Find where the given text appears and provide that cell's center as [X, Y] coordinate. 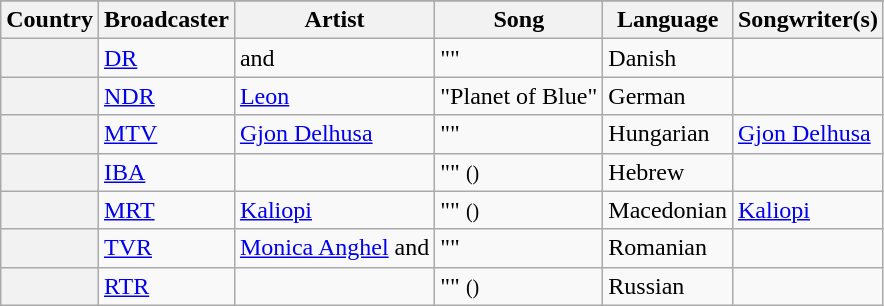
Hebrew [668, 172]
MRT [166, 210]
and [334, 58]
Leon [334, 96]
Hungarian [668, 134]
Language [668, 20]
Songwriter(s) [808, 20]
Monica Anghel and [334, 248]
Song [519, 20]
DR [166, 58]
Danish [668, 58]
Russian [668, 286]
Artist [334, 20]
NDR [166, 96]
Macedonian [668, 210]
German [668, 96]
IBA [166, 172]
Broadcaster [166, 20]
MTV [166, 134]
TVR [166, 248]
Country [50, 20]
"Planet of Blue" [519, 96]
Romanian [668, 248]
RTR [166, 286]
